Find where the given text appears and provide that cell's center as (X, Y) coordinate. 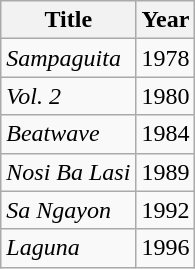
1984 (166, 134)
1989 (166, 172)
Beatwave (68, 134)
Laguna (68, 248)
Sampaguita (68, 58)
1978 (166, 58)
Vol. 2 (68, 96)
1980 (166, 96)
1996 (166, 248)
Title (68, 20)
Year (166, 20)
1992 (166, 210)
Nosi Ba Lasi (68, 172)
Sa Ngayon (68, 210)
